Scan for the cell matching the given text and deliver its [x, y] coordinate at center. 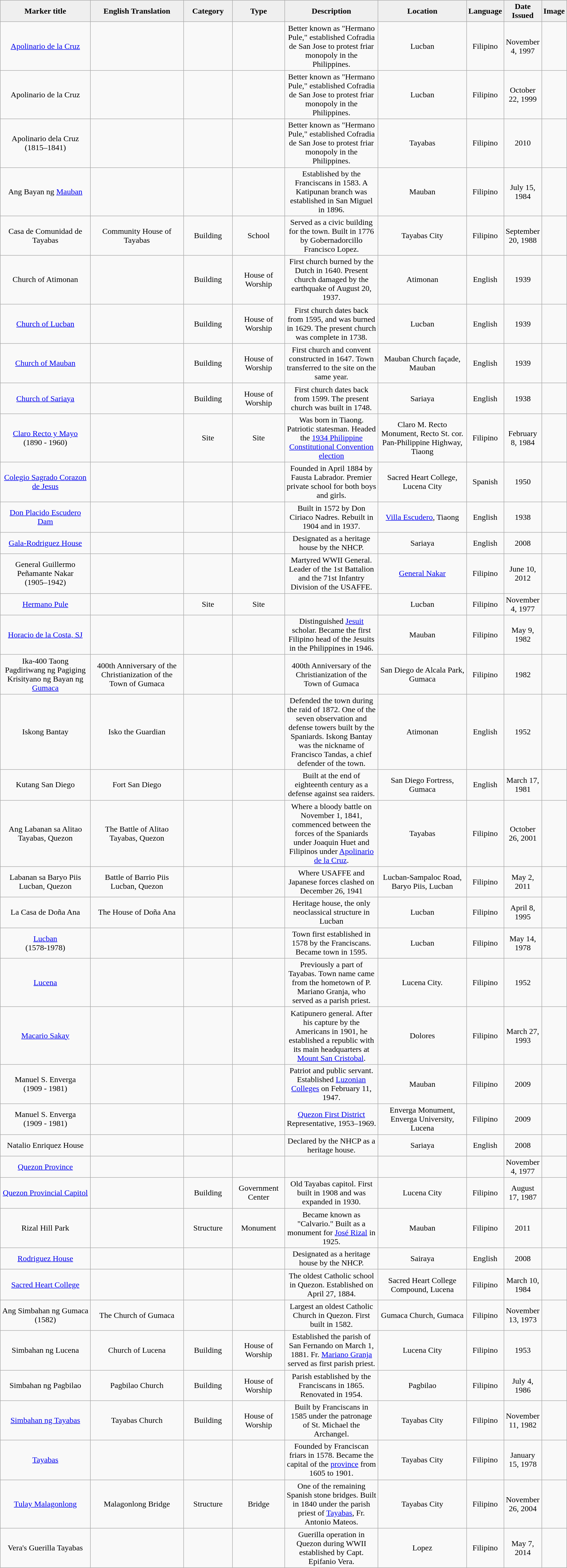
1950 [523, 482]
Declared by the NHCP as a heritage house. [331, 1145]
Isko the Guardian [137, 732]
Church of Lucban [45, 323]
Church of Lucena [137, 1350]
Previously a part of Tayabas. Town name came from the hometown of P. Mariano Granja, who served as a parish priest. [331, 982]
Parish established by the Franciscans in 1865. Renovated in 1954. [331, 1385]
March 17, 1981 [523, 785]
June 10, 2012 [523, 574]
Description [331, 11]
Iskong Bantay [45, 732]
Established by the Franciscans in 1583. A Katipunan branch was established in San Miguel in 1896. [331, 192]
September 20, 1988 [523, 236]
First church burned by the Dutch in 1640. Present church damaged by the earthquake of August 20, 1937. [331, 280]
Church of Sariaya [45, 398]
First church and convent constructed in 1647. Town transferred to the site on the same year. [331, 363]
The House of Doña Ana [137, 912]
1982 [523, 674]
Date Issued [523, 11]
Gumaca Church, Gumaca [422, 1315]
Distinguished Jesuit scholar. Became the first Filipino head of the Jesuits in the Philippines in 1946. [331, 635]
Category [208, 11]
One of the remaining Spanish stone bridges. Built in 1840 under the parish priest of Tayabas, Fr. Antonio Mateos. [331, 1504]
1953 [523, 1350]
March 27, 1993 [523, 1036]
Served as a civic building for the town. Built in 1776 by Gobernadorcillo Francisco Lopez. [331, 236]
Quezon Province [45, 1167]
Macario Sakay [45, 1036]
Quezon First District Representative, 1953–1969. [331, 1119]
The Church of Gumaca [137, 1315]
Type [258, 11]
Old Tayabas capitol. First built in 1908 and was expanded in 1930. [331, 1193]
Sacred Heart College [45, 1285]
General Nakar [422, 574]
Sacred Heart College Compound, Lucena [422, 1285]
First church dates back from 1599. The present church was built in 1748. [331, 398]
First church dates back from 1595, and was burned in 1629. The present church was complete in 1738. [331, 323]
Casa de Comunidad de Tayabas [45, 236]
Monument [258, 1228]
2011 [523, 1228]
Vera's Guerilla Tayabas [45, 1548]
May 14, 1978 [523, 943]
Colegio Sagrado Corazon de Jesus [45, 482]
Simbahan ng Lucena [45, 1350]
Tayabas Church [137, 1420]
March 10, 1984 [523, 1285]
Bridge [258, 1504]
Image [554, 11]
Community House of Tayabas [137, 236]
Hermano Pule [45, 604]
Pagbilao [422, 1385]
Gala-Rodriguez House [45, 543]
Dolores [422, 1036]
October 22, 1999 [523, 95]
Founded in April 1884 by Fausta Labrador. Premier private school for both boys and girls. [331, 482]
School [258, 236]
San Diego de Alcala Park, Gumaca [422, 674]
October 26, 2001 [523, 833]
Lucban(1578-1978) [45, 943]
Largest an oldest Catholic Church in Quezon. First built in 1582. [331, 1315]
Ang Labanan sa AlitaoTayabas, Quezon [45, 833]
August 17, 1987 [523, 1193]
Sacred Heart College, Lucena City [422, 482]
La Casa de Doña Ana [45, 912]
February 8, 1984 [523, 438]
November 13, 1973 [523, 1315]
July 4, 1986 [523, 1385]
Was born in Tiaong. Patriotic statesman. Headed the 1934 Philippine Constitutional Convention election [331, 438]
Lopez [422, 1548]
General Guillermo Peñamante Nakar(1905–1942) [45, 574]
Sairaya [422, 1259]
Kutang San Diego [45, 785]
Enverga Monument, Enverga University, Lucena [422, 1119]
Language [485, 11]
Fort San Diego [137, 785]
January 15, 1978 [523, 1460]
Built at the end of eighteenth century as a defense against sea raiders. [331, 785]
May 9, 1982 [523, 635]
Ang Simbahan ng Gumaca (1582) [45, 1315]
Patriot and public servant. Established Luzonian Colleges on February 11, 1947. [331, 1084]
May 2, 2011 [523, 882]
Claro M. Recto Monument, Recto St. cor. Pan-Philippine Highway, Tiaong [422, 438]
English Translation [137, 11]
Became known as "Calvario." Built as a monument for José Rizal in 1925. [331, 1228]
Simbahan ng Pagbilao [45, 1385]
2010 [523, 143]
November 26, 2004 [523, 1504]
Lucena [45, 982]
Apolinario dela Cruz(1815–1841) [45, 143]
Simbahan ng Tayabas [45, 1420]
May 7, 2014 [523, 1548]
Government Center [258, 1193]
Guerilla operation in Quezon during WWII established by Capt. Epifanio Vera. [331, 1548]
Don Placido Escudero Dam [45, 517]
Lucban-Sampaloc Road, Baryo Piis, Lucban [422, 882]
November 11, 1982 [523, 1420]
Katipunero general. After his capture by the Americans in 1901, he established a republic with its main headquarters at Mount San Cristobal. [331, 1036]
Battle of Barrio Piis Lucban, Quezon [137, 882]
Ang Bayan ng Mauban [45, 192]
Church of Atimonan [45, 280]
Natalio Enriquez House [45, 1145]
Tulay Malagonlong [45, 1504]
Marker title [45, 11]
Labanan sa Baryo Piis Lucban, Quezon [45, 882]
November 4, 1997 [523, 46]
Horacio de la Costa, SJ [45, 635]
Built in 1572 by Don Ciriaco Nadres. Rebuilt in 1904 and in 1937. [331, 517]
Lucena City. [422, 982]
The Battle of AlitaoTayabas, Quezon [137, 833]
Spanish [485, 482]
Rodriguez House [45, 1259]
San Diego Fortress, Gumaca [422, 785]
Quezon Provincial Capitol [45, 1193]
Rizal Hill Park [45, 1228]
Pagbilao Church [137, 1385]
Founded by Franciscan friars in 1578. Became the capital of the province from 1605 to 1901. [331, 1460]
Malagonlong Bridge [137, 1504]
April 8, 1995 [523, 912]
Location [422, 11]
Town first established in 1578 by the Franciscans. Became town in 1595. [331, 943]
Martyred WWII General. Leader of the 1st Battalion and the 71st Infantry Division of the USAFFE. [331, 574]
Heritage house, the only neoclassical structure in Lucban [331, 912]
Villa Escudero, Tiaong [422, 517]
July 15, 1984 [523, 192]
Claro Recto y Mayo(1890 - 1960) [45, 438]
Established the parish of San Fernando on March 1, 1881. Fr. Mariano Granja served as first parish priest. [331, 1350]
Ika-400 Taong Pagdiriwang ng Pagiging Krisityano ng Bayan ng Gumaca [45, 674]
Mauban Church façade, Mauban [422, 363]
Built by Franciscans in 1585 under the patronage of St. Michael the Archangel. [331, 1420]
The oldest Catholic school in Quezon. Established on April 27, 1884. [331, 1285]
Church of Mauban [45, 363]
Where USAFFE and Japanese forces clashed on December 26, 1941 [331, 882]
